From the cell containing the given text, extract its center point as [X, Y] coordinate. 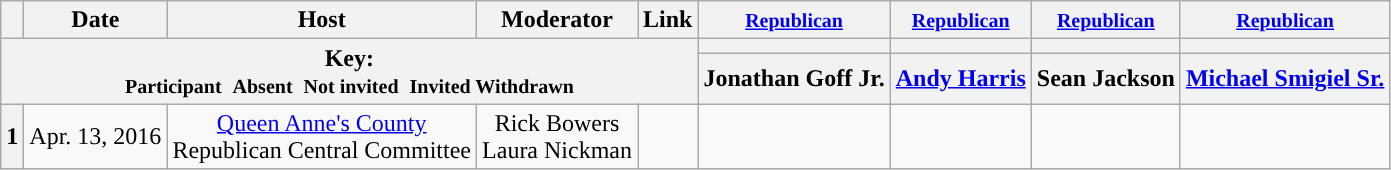
Key: Participant Absent Not invited Invited Withdrawn [350, 72]
Queen Anne's CountyRepublican Central Committee [322, 136]
1 [12, 136]
Sean Jackson [1106, 78]
Moderator [558, 20]
Apr. 13, 2016 [96, 136]
Rick BowersLaura Nickman [558, 136]
Jonathan Goff Jr. [794, 78]
Date [96, 20]
Link [668, 20]
Host [322, 20]
Andy Harris [960, 78]
Michael Smigiel Sr. [1285, 78]
